For the text-containing cell, return its midpoint in [x, y] coordinate format. 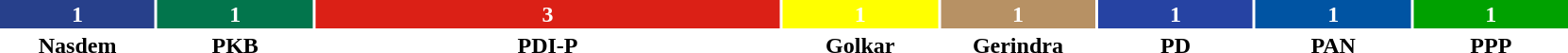
3 [547, 14]
